Find where the given text appears and provide that cell's center as [X, Y] coordinate. 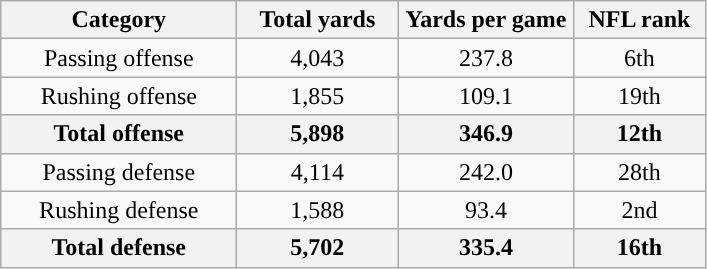
Rushing offense [119, 96]
4,043 [318, 58]
NFL rank [640, 20]
19th [640, 96]
Passing offense [119, 58]
242.0 [486, 172]
Rushing defense [119, 210]
Passing defense [119, 172]
Total yards [318, 20]
1,855 [318, 96]
Category [119, 20]
4,114 [318, 172]
5,702 [318, 248]
6th [640, 58]
1,588 [318, 210]
109.1 [486, 96]
237.8 [486, 58]
93.4 [486, 210]
346.9 [486, 134]
335.4 [486, 248]
Yards per game [486, 20]
Total defense [119, 248]
12th [640, 134]
28th [640, 172]
2nd [640, 210]
5,898 [318, 134]
Total offense [119, 134]
16th [640, 248]
